Return the [x, y] coordinate for the center point of the cell that contains the specified text.  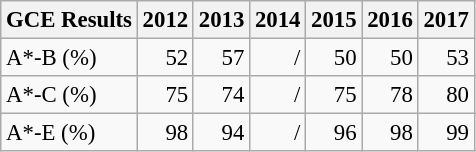
2013 [221, 20]
2016 [390, 20]
57 [221, 58]
2012 [165, 20]
96 [334, 133]
52 [165, 58]
94 [221, 133]
2014 [278, 20]
A*-E (%) [70, 133]
2015 [334, 20]
99 [446, 133]
80 [446, 95]
A*-B (%) [70, 58]
74 [221, 95]
2017 [446, 20]
A*-C (%) [70, 95]
53 [446, 58]
GCE Results [70, 20]
78 [390, 95]
